Find where the given text appears and provide that cell's center as (x, y) coordinate. 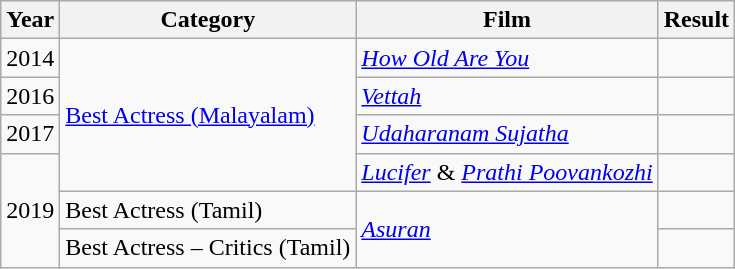
Film (507, 20)
Udaharanam Sujatha (507, 134)
Asuran (507, 229)
2019 (30, 210)
Best Actress (Malayalam) (208, 115)
Lucifer & Prathi Poovankozhi (507, 172)
2017 (30, 134)
2014 (30, 58)
Result (696, 20)
Vettah (507, 96)
How Old Are You (507, 58)
Category (208, 20)
Best Actress – Critics (Tamil) (208, 248)
2016 (30, 96)
Year (30, 20)
Best Actress (Tamil) (208, 210)
